Scan for the cell matching the given text and deliver its (x, y) coordinate at center. 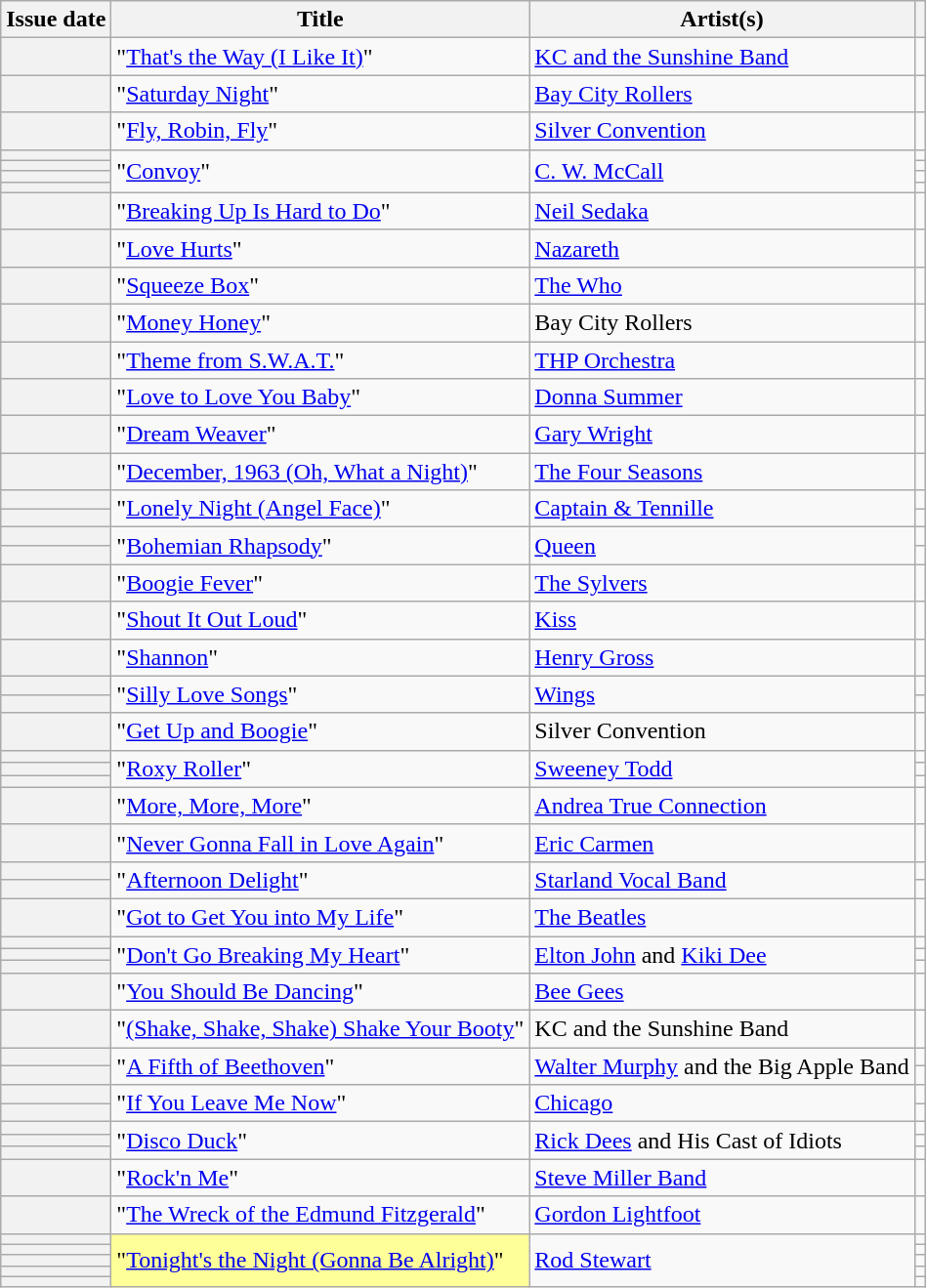
The Sylvers (722, 583)
Kiss (722, 620)
Queen (722, 546)
Rick Dees and His Cast of Idiots (722, 1141)
"Saturday Night" (320, 94)
"If You Leave Me Now" (320, 1103)
THP Orchestra (722, 360)
"Never Gonna Fall in Love Again" (320, 843)
Gordon Lightfoot (722, 1215)
"December, 1963 (Oh, What a Night)" (320, 472)
"A Fifth of Beethoven" (320, 1066)
"Shannon" (320, 657)
Artist(s) (722, 20)
"Bohemian Rhapsody" (320, 546)
Andrea True Connection (722, 806)
"Dream Weaver" (320, 435)
"Theme from S.W.A.T." (320, 360)
Henry Gross (722, 657)
"Rock'n Me" (320, 1178)
"Fly, Robin, Fly" (320, 131)
"Afternoon Delight" (320, 880)
"Silly Love Songs" (320, 694)
The Who (722, 285)
The Four Seasons (722, 472)
Elton John and Kiki Dee (722, 954)
"The Wreck of the Edmund Fitzgerald" (320, 1215)
Sweeney Todd (722, 769)
Nazareth (722, 248)
"Squeeze Box" (320, 285)
C. W. McCall (722, 171)
Captain & Tennille (722, 509)
Neil Sedaka (722, 211)
"Breaking Up Is Hard to Do" (320, 211)
Wings (722, 694)
"Shout It Out Loud" (320, 620)
Gary Wright (722, 435)
"Got to Get You into My Life" (320, 917)
Bee Gees (722, 992)
Issue date (57, 20)
Rod Stewart (722, 1260)
"That's the Way (I Like It)" (320, 57)
"(Shake, Shake, Shake) Shake Your Booty" (320, 1029)
"Get Up and Boogie" (320, 731)
Donna Summer (722, 397)
The Beatles (722, 917)
Walter Murphy and the Big Apple Band (722, 1066)
Steve Miller Band (722, 1178)
Chicago (722, 1103)
"Love to Love You Baby" (320, 397)
"Tonight's the Night (Gonna Be Alright)" (320, 1260)
Eric Carmen (722, 843)
"Love Hurts" (320, 248)
"Roxy Roller" (320, 769)
"Boogie Fever" (320, 583)
"Money Honey" (320, 322)
"Convoy" (320, 171)
"You Should Be Dancing" (320, 992)
"Don't Go Breaking My Heart" (320, 954)
"Disco Duck" (320, 1141)
"More, More, More" (320, 806)
Title (320, 20)
Starland Vocal Band (722, 880)
"Lonely Night (Angel Face)" (320, 509)
